Detect which cell encompasses the target text, then output its [X, Y] center coordinate. 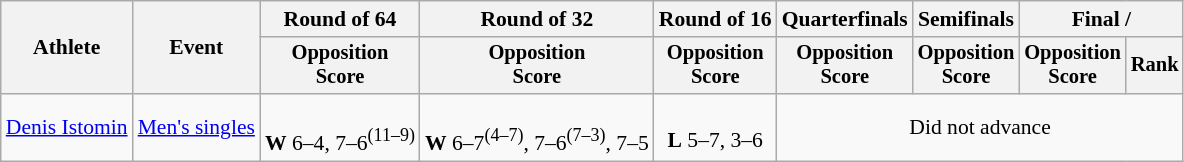
W 6–7(4–7), 7–6(7–3), 7–5 [537, 128]
Semifinals [966, 19]
Round of 64 [340, 19]
Round of 32 [537, 19]
W 6–4, 7–6(11–9) [340, 128]
Event [196, 48]
Denis Istomin [67, 128]
Did not advance [980, 128]
L 5–7, 3–6 [716, 128]
Rank [1155, 66]
Athlete [67, 48]
Final / [1101, 19]
Quarterfinals [845, 19]
Round of 16 [716, 19]
Men's singles [196, 128]
